Identify which cell holds the provided text, then report its (X, Y) central coordinate. 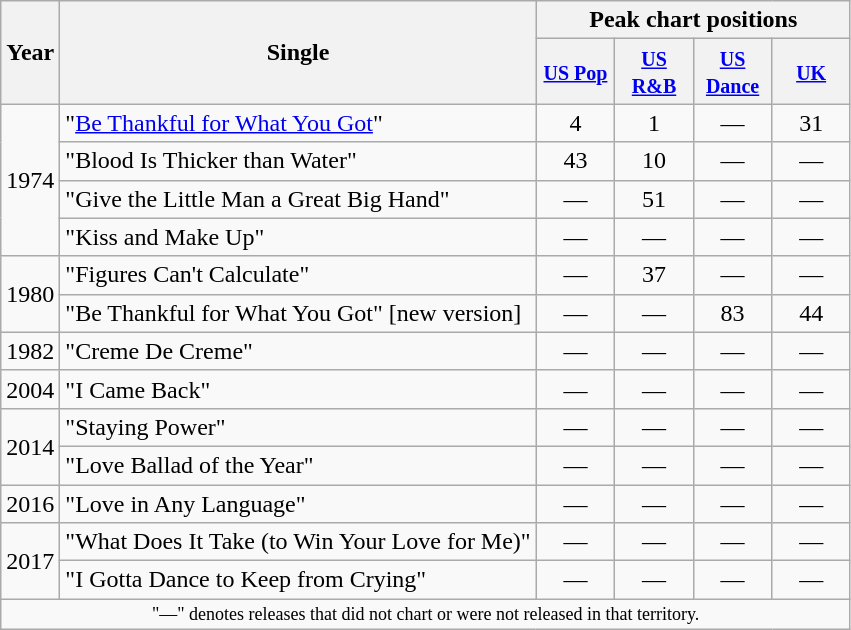
"Blood Is Thicker than Water" (298, 161)
2016 (30, 503)
Peak chart positions (693, 20)
10 (654, 161)
"Creme De Creme" (298, 351)
83 (732, 313)
"Figures Can't Calculate" (298, 275)
"I Came Back" (298, 389)
2017 (30, 561)
1974 (30, 180)
"Be Thankful for What You Got" [new version] (298, 313)
"Kiss and Make Up" (298, 237)
UK (812, 72)
51 (654, 199)
43 (576, 161)
"Give the Little Man a Great Big Hand" (298, 199)
Single (298, 52)
"Be Thankful for What You Got" (298, 123)
"—" denotes releases that did not chart or were not released in that territory. (426, 614)
2014 (30, 446)
1982 (30, 351)
2004 (30, 389)
US Pop (576, 72)
"What Does It Take (to Win Your Love for Me)" (298, 542)
4 (576, 123)
US Dance (732, 72)
Year (30, 52)
31 (812, 123)
1 (654, 123)
"Love in Any Language" (298, 503)
"Staying Power" (298, 427)
"I Gotta Dance to Keep from Crying" (298, 580)
37 (654, 275)
44 (812, 313)
US R&B (654, 72)
"Love Ballad of the Year" (298, 465)
1980 (30, 294)
